Locate the cell with the specified text and output its [x, y] center coordinate. 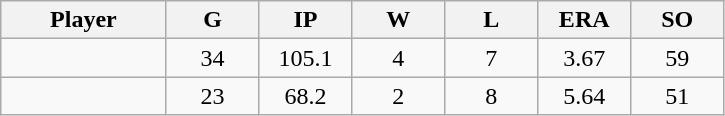
34 [212, 58]
68.2 [306, 96]
51 [678, 96]
5.64 [584, 96]
G [212, 20]
SO [678, 20]
105.1 [306, 58]
2 [398, 96]
Player [84, 20]
IP [306, 20]
W [398, 20]
L [492, 20]
23 [212, 96]
ERA [584, 20]
59 [678, 58]
8 [492, 96]
7 [492, 58]
4 [398, 58]
3.67 [584, 58]
